Output the [x, y] coordinate of the center of the cell containing the given text.  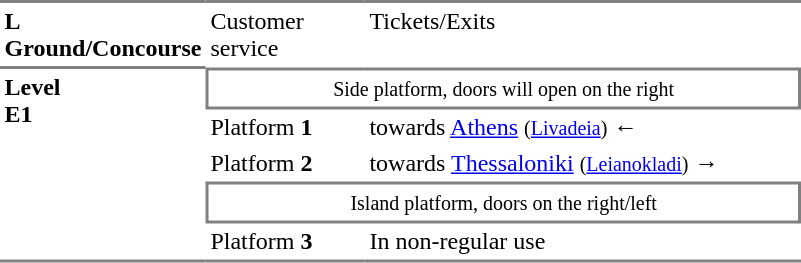
towards Athens (Livadeia) ← [583, 128]
Platform 2 [286, 164]
Customer service [286, 34]
In non-regular use [583, 244]
Tickets/Exits [583, 34]
LevelΕ1 [103, 166]
LGround/Concourse [103, 34]
Platform 3 [286, 244]
towards Thessaloniki (Leianokladi) → [583, 164]
Platform 1 [286, 128]
